Capture the cell that displays the provided text and extract its (X, Y) central coordinate. 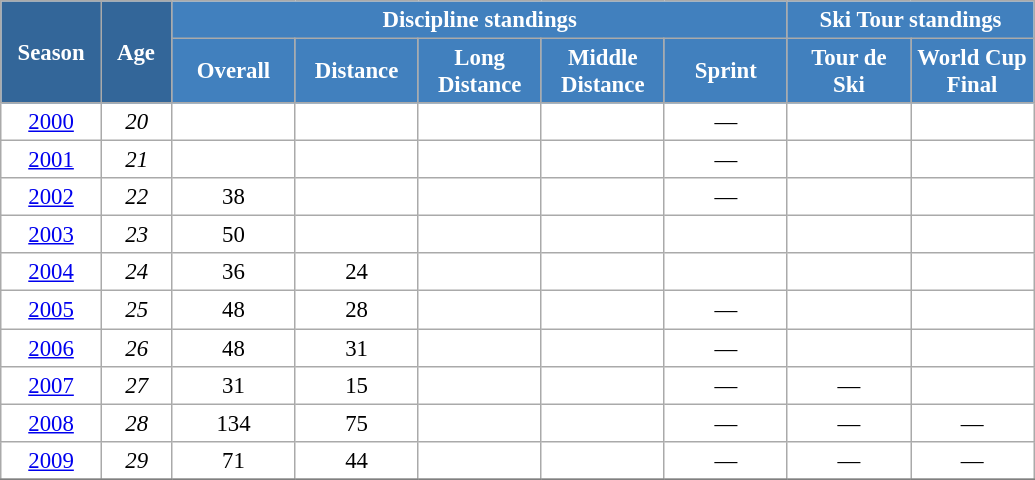
134 (234, 423)
Long Distance (480, 72)
21 (136, 160)
2007 (52, 385)
2002 (52, 197)
36 (234, 273)
Tour deSki (848, 72)
Distance (356, 72)
29 (136, 460)
25 (136, 310)
20 (136, 122)
27 (136, 385)
2009 (52, 460)
Ski Tour standings (910, 20)
71 (234, 460)
2008 (52, 423)
Middle Distance (602, 72)
2000 (52, 122)
2005 (52, 310)
Sprint (726, 72)
Season (52, 52)
75 (356, 423)
2006 (52, 348)
22 (136, 197)
50 (234, 235)
38 (234, 197)
Age (136, 52)
15 (356, 385)
Overall (234, 72)
23 (136, 235)
2001 (52, 160)
2003 (52, 235)
26 (136, 348)
World CupFinal (972, 72)
44 (356, 460)
2004 (52, 273)
Discipline standings (480, 20)
